Scan for the cell matching the given text and deliver its (x, y) coordinate at center. 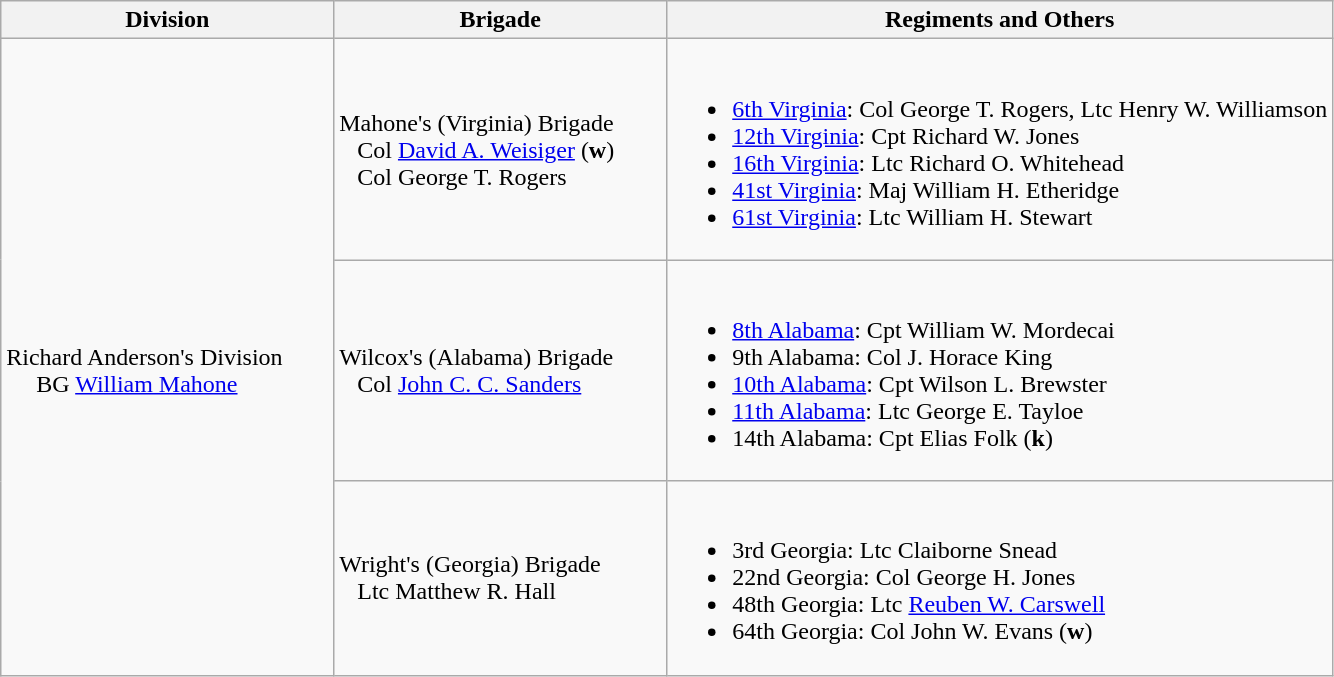
Wright's (Georgia) Brigade Ltc Matthew R. Hall (500, 578)
Regiments and Others (1000, 20)
Wilcox's (Alabama) Brigade Col John C. C. Sanders (500, 370)
Division (168, 20)
3rd Georgia: Ltc Claiborne Snead22nd Georgia: Col George H. Jones48th Georgia: Ltc Reuben W. Carswell64th Georgia: Col John W. Evans (w) (1000, 578)
Richard Anderson's Division BG William Mahone (168, 357)
Brigade (500, 20)
Mahone's (Virginia) Brigade Col David A. Weisiger (w) Col George T. Rogers (500, 150)
